Extract the [x, y] coordinate from the center of the cell holding the provided text.  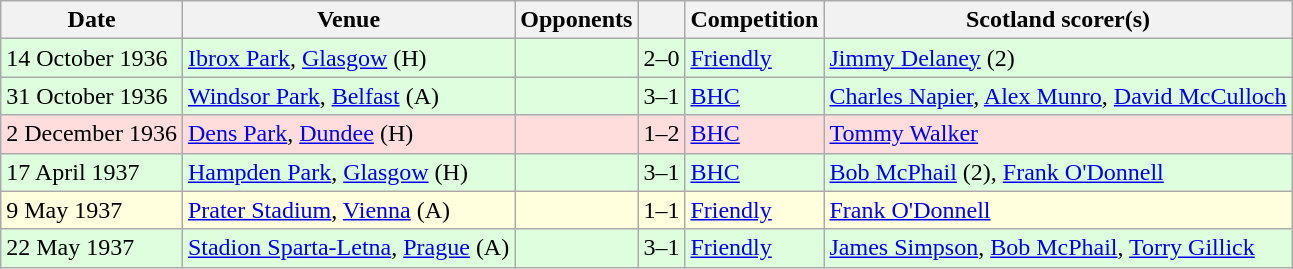
31 October 1936 [92, 96]
Windsor Park, Belfast (A) [348, 96]
Hampden Park, Glasgow (H) [348, 172]
1–2 [662, 134]
2 December 1936 [92, 134]
Prater Stadium, Vienna (A) [348, 210]
Stadion Sparta-Letna, Prague (A) [348, 248]
Opponents [576, 20]
1–1 [662, 210]
Frank O'Donnell [1058, 210]
14 October 1936 [92, 58]
Tommy Walker [1058, 134]
22 May 1937 [92, 248]
Venue [348, 20]
Bob McPhail (2), Frank O'Donnell [1058, 172]
17 April 1937 [92, 172]
James Simpson, Bob McPhail, Torry Gillick [1058, 248]
Competition [754, 20]
Date [92, 20]
Dens Park, Dundee (H) [348, 134]
Jimmy Delaney (2) [1058, 58]
Charles Napier, Alex Munro, David McCulloch [1058, 96]
9 May 1937 [92, 210]
Ibrox Park, Glasgow (H) [348, 58]
2–0 [662, 58]
Scotland scorer(s) [1058, 20]
